Identify which cell holds the provided text, then report its [x, y] central coordinate. 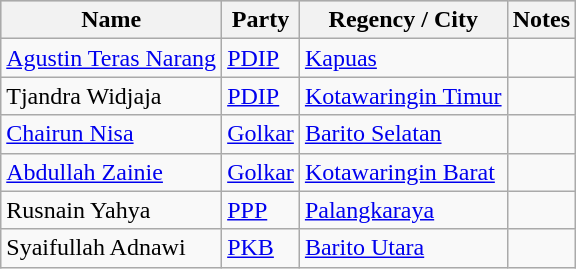
Tjandra Widjaja [112, 96]
Chairun Nisa [112, 134]
Kotawaringin Barat [403, 172]
Palangkaraya [403, 210]
Kotawaringin Timur [403, 96]
Agustin Teras Narang [112, 58]
PKB [261, 248]
Party [261, 20]
Name [112, 20]
Regency / City [403, 20]
Kapuas [403, 58]
Barito Utara [403, 248]
PPP [261, 210]
Abdullah Zainie [112, 172]
Barito Selatan [403, 134]
Rusnain Yahya [112, 210]
Notes [541, 20]
Syaifullah Adnawi [112, 248]
